Detect which cell encompasses the target text, then output its (X, Y) center coordinate. 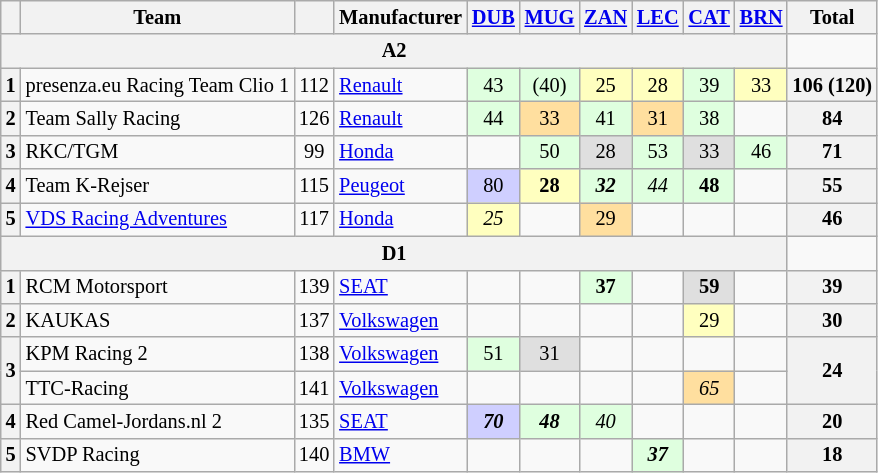
KAUKAS (158, 320)
BMW (400, 455)
70 (494, 421)
30 (832, 320)
SVDP Racing (158, 455)
MUG (550, 17)
84 (832, 118)
Red Camel-Jordans.nl 2 (158, 421)
(40) (550, 85)
65 (710, 388)
Peugeot (400, 186)
106 (120) (832, 85)
115 (314, 186)
presenza.eu Racing Team Clio 1 (158, 85)
51 (494, 354)
A2 (394, 51)
20 (832, 421)
Manufacturer (400, 17)
24 (832, 370)
137 (314, 320)
43 (494, 85)
126 (314, 118)
139 (314, 287)
80 (494, 186)
140 (314, 455)
71 (832, 152)
117 (314, 219)
141 (314, 388)
DUB (494, 17)
TTC-Racing (158, 388)
53 (658, 152)
99 (314, 152)
Team (158, 17)
D1 (394, 253)
41 (606, 118)
38 (710, 118)
59 (710, 287)
CAT (710, 17)
VDS Racing Adventures (158, 219)
32 (606, 186)
LEC (658, 17)
138 (314, 354)
18 (832, 455)
Team K-Rejser (158, 186)
Total (832, 17)
ZAN (606, 17)
BRN (762, 17)
50 (550, 152)
40 (606, 421)
KPM Racing 2 (158, 354)
55 (832, 186)
Team Sally Racing (158, 118)
RKC/TGM (158, 152)
112 (314, 85)
135 (314, 421)
RCM Motorsport (158, 287)
